Find where the given text appears and provide that cell's center as [x, y] coordinate. 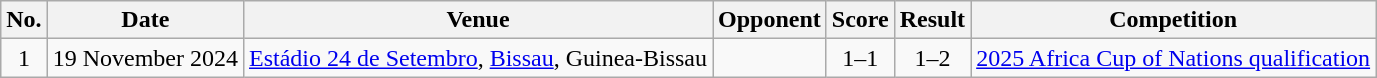
Date [145, 20]
1–1 [860, 58]
19 November 2024 [145, 58]
Competition [1174, 20]
Estádio 24 de Setembro, Bissau, Guinea-Bissau [478, 58]
2025 Africa Cup of Nations qualification [1174, 58]
Venue [478, 20]
1–2 [932, 58]
1 [24, 58]
No. [24, 20]
Result [932, 20]
Score [860, 20]
Opponent [770, 20]
